Return the (X, Y) coordinate for the center point of the cell that contains the specified text.  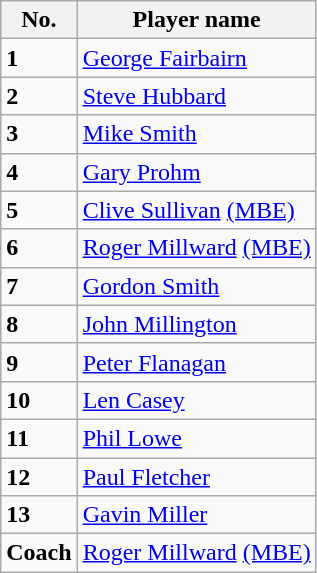
Peter Flanagan (196, 362)
Coach (39, 553)
Clive Sullivan (MBE) (196, 210)
Gary Prohm (196, 172)
2 (39, 96)
4 (39, 172)
6 (39, 248)
Paul Fletcher (196, 477)
5 (39, 210)
10 (39, 400)
Steve Hubbard (196, 96)
Len Casey (196, 400)
No. (39, 20)
Gordon Smith (196, 286)
12 (39, 477)
Gavin Miller (196, 515)
9 (39, 362)
7 (39, 286)
13 (39, 515)
Phil Lowe (196, 438)
George Fairbairn (196, 58)
John Millington (196, 324)
8 (39, 324)
1 (39, 58)
Mike Smith (196, 134)
11 (39, 438)
Player name (196, 20)
3 (39, 134)
